Return (x, y) of the center of cell containing provided text 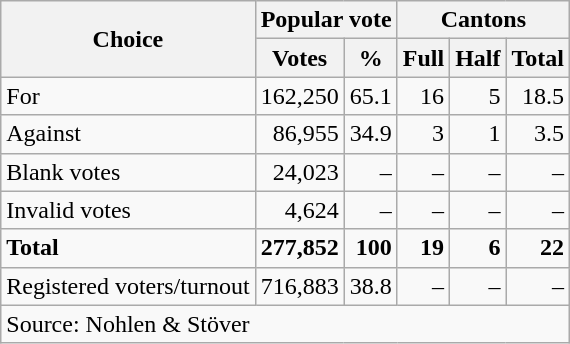
22 (538, 248)
Choice (128, 39)
6 (478, 248)
24,023 (300, 172)
Against (128, 134)
Source: Nohlen & Stöver (286, 324)
For (128, 96)
Votes (300, 58)
3 (423, 134)
716,883 (300, 286)
19 (423, 248)
100 (370, 248)
Invalid votes (128, 210)
Registered voters/turnout (128, 286)
4,624 (300, 210)
Full (423, 58)
38.8 (370, 286)
16 (423, 96)
18.5 (538, 96)
% (370, 58)
34.9 (370, 134)
162,250 (300, 96)
3.5 (538, 134)
Half (478, 58)
277,852 (300, 248)
5 (478, 96)
1 (478, 134)
86,955 (300, 134)
Cantons (483, 20)
65.1 (370, 96)
Popular vote (326, 20)
Blank votes (128, 172)
